Return the [x, y] coordinate for the center point of the cell that contains the specified text.  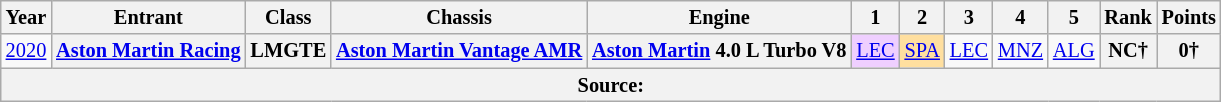
2020 [26, 51]
Aston Martin Vantage AMR [459, 51]
MNZ [1020, 51]
Entrant [148, 17]
Aston Martin Racing [148, 51]
4 [1020, 17]
Rank [1128, 17]
Year [26, 17]
5 [1074, 17]
Chassis [459, 17]
3 [969, 17]
LMGTE [289, 51]
Engine [719, 17]
Points [1189, 17]
ALG [1074, 51]
Aston Martin 4.0 L Turbo V8 [719, 51]
Class [289, 17]
2 [922, 17]
Source: [611, 85]
1 [875, 17]
NC† [1128, 51]
0† [1189, 51]
SPA [922, 51]
